Provide the [X, Y] coordinate of the cell's center where the given text is located.  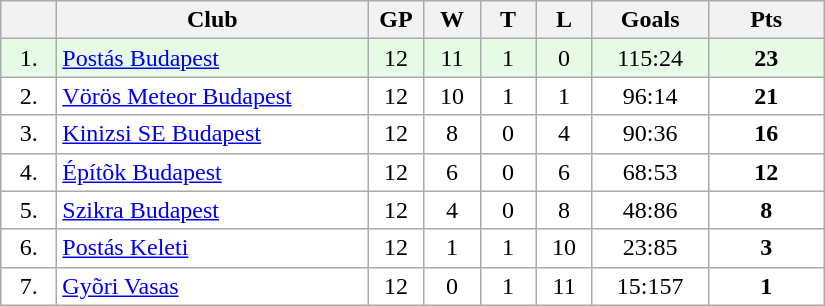
Kinizsi SE Budapest [212, 134]
GP [396, 20]
L [564, 20]
W [452, 20]
Építõk Budapest [212, 172]
Gyõri Vasas [212, 286]
Szikra Budapest [212, 210]
96:14 [650, 96]
23 [766, 58]
3. [29, 134]
1. [29, 58]
T [508, 20]
4. [29, 172]
5. [29, 210]
Postás Keleti [212, 248]
2. [29, 96]
Goals [650, 20]
6. [29, 248]
23:85 [650, 248]
Club [212, 20]
7. [29, 286]
16 [766, 134]
48:86 [650, 210]
21 [766, 96]
Postás Budapest [212, 58]
Vörös Meteor Budapest [212, 96]
Pts [766, 20]
68:53 [650, 172]
3 [766, 248]
15:157 [650, 286]
90:36 [650, 134]
115:24 [650, 58]
